Search for the cell housing the specified text and yield its [x, y] center coordinate. 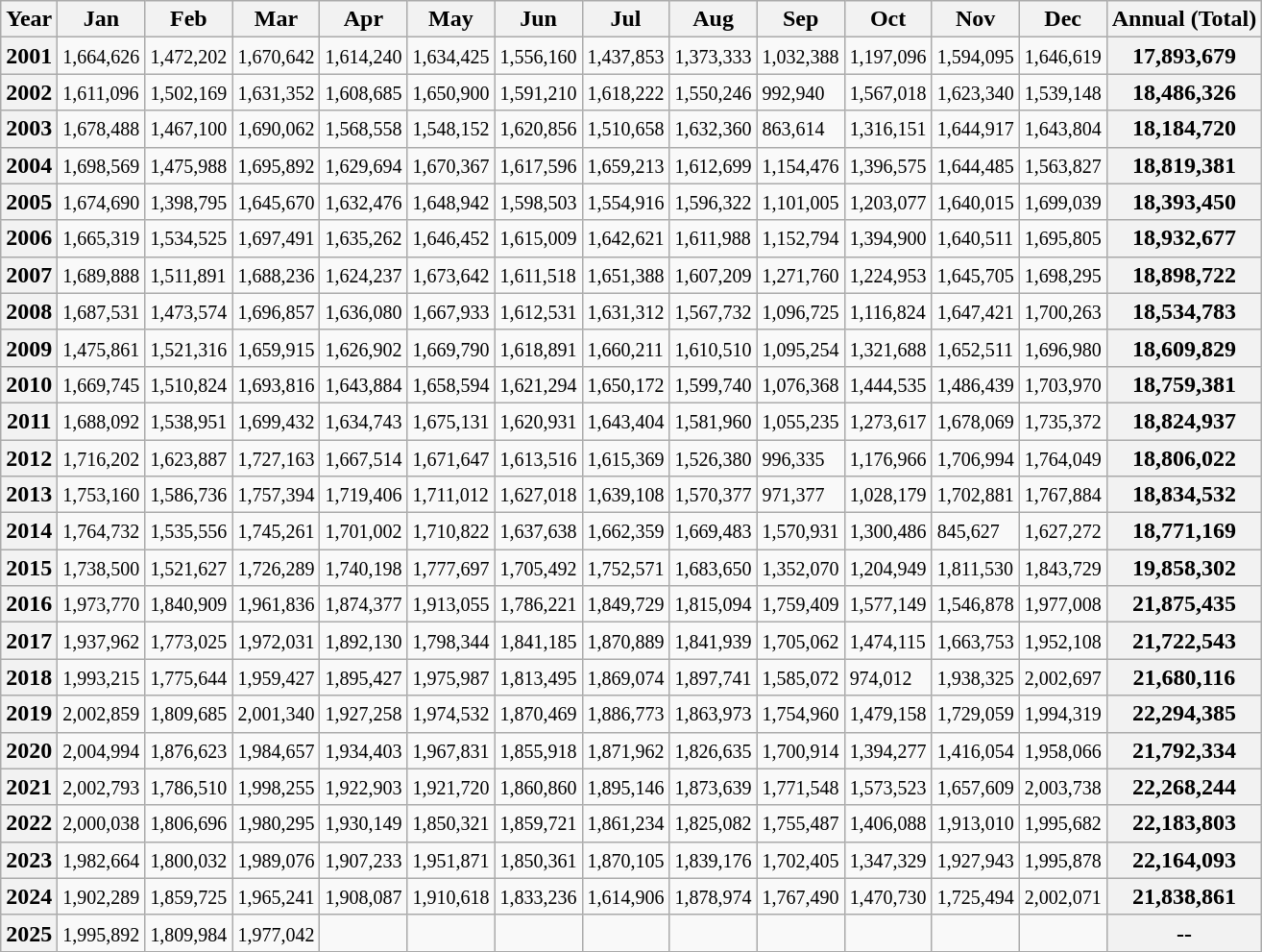
2017 [29, 641]
992,940 [801, 92]
Jul [626, 19]
18,824,937 [1184, 421]
1,959,427 [277, 677]
1,705,062 [801, 641]
971,377 [801, 495]
1,548,152 [451, 129]
1,650,172 [626, 384]
1,698,569 [102, 165]
Oct [887, 19]
1,437,853 [626, 56]
1,612,531 [538, 311]
1,690,062 [277, 129]
1,740,198 [363, 568]
1,993,215 [102, 677]
1,534,525 [188, 238]
2022 [29, 823]
1,773,025 [188, 641]
2001 [29, 56]
1,611,518 [538, 275]
1,809,984 [188, 933]
1,486,439 [976, 384]
1,908,087 [363, 896]
1,859,725 [188, 896]
1,610,510 [713, 348]
1,849,729 [626, 604]
1,670,642 [277, 56]
1,706,994 [976, 458]
1,644,485 [976, 165]
1,669,483 [713, 531]
1,873,639 [713, 787]
1,659,213 [626, 165]
1,396,575 [887, 165]
1,637,638 [538, 531]
1,648,942 [451, 202]
1,798,344 [451, 641]
1,598,503 [538, 202]
1,673,642 [451, 275]
1,632,360 [713, 129]
1,678,069 [976, 421]
1,927,943 [976, 860]
1,643,404 [626, 421]
1,745,261 [277, 531]
1,615,369 [626, 458]
1,664,626 [102, 56]
2012 [29, 458]
1,671,647 [451, 458]
1,683,650 [713, 568]
1,695,805 [1062, 238]
1,811,530 [976, 568]
1,688,236 [277, 275]
1,958,066 [1062, 750]
1,629,694 [363, 165]
1,994,319 [1062, 714]
1,563,827 [1062, 165]
1,930,149 [363, 823]
2025 [29, 933]
2004 [29, 165]
1,995,682 [1062, 823]
1,398,795 [188, 202]
1,874,377 [363, 604]
1,116,824 [887, 311]
1,204,949 [887, 568]
18,534,783 [1184, 311]
1,475,861 [102, 348]
1,623,340 [976, 92]
1,967,831 [451, 750]
1,989,076 [277, 860]
1,203,077 [887, 202]
Jun [538, 19]
1,876,623 [188, 750]
1,727,163 [277, 458]
1,394,277 [887, 750]
1,897,741 [713, 677]
1,895,146 [626, 787]
18,184,720 [1184, 129]
1,535,556 [188, 531]
1,688,092 [102, 421]
1,028,179 [887, 495]
1,618,891 [538, 348]
1,095,254 [801, 348]
1,850,321 [451, 823]
18,771,169 [1184, 531]
1,695,892 [277, 165]
21,875,435 [1184, 604]
1,825,082 [713, 823]
1,703,970 [1062, 384]
1,809,685 [188, 714]
1,759,409 [801, 604]
1,472,202 [188, 56]
21,792,334 [1184, 750]
1,699,432 [277, 421]
18,486,326 [1184, 92]
1,855,918 [538, 750]
1,841,939 [713, 641]
1,502,169 [188, 92]
1,662,359 [626, 531]
Annual (Total) [1184, 19]
2,002,697 [1062, 677]
22,164,093 [1184, 860]
1,878,974 [713, 896]
1,470,730 [887, 896]
1,607,209 [713, 275]
1,645,705 [976, 275]
1,840,909 [188, 604]
1,406,088 [887, 823]
1,697,491 [277, 238]
1,755,487 [801, 823]
1,869,074 [626, 677]
1,702,405 [801, 860]
1,611,988 [713, 238]
Aug [713, 19]
1,614,906 [626, 896]
Apr [363, 19]
1,980,295 [277, 823]
2,001,340 [277, 714]
1,752,571 [626, 568]
1,938,325 [976, 677]
1,689,888 [102, 275]
1,224,953 [887, 275]
2003 [29, 129]
1,152,794 [801, 238]
1,937,962 [102, 641]
1,754,960 [801, 714]
1,921,720 [451, 787]
1,650,900 [451, 92]
1,667,514 [363, 458]
1,977,008 [1062, 604]
1,922,903 [363, 787]
974,012 [887, 677]
1,910,618 [451, 896]
1,394,900 [887, 238]
1,475,988 [188, 165]
1,591,210 [538, 92]
1,669,745 [102, 384]
1,096,725 [801, 311]
1,618,222 [626, 92]
1,032,388 [801, 56]
2019 [29, 714]
1,657,609 [976, 787]
1,693,816 [277, 384]
1,273,617 [887, 421]
18,806,022 [1184, 458]
2014 [29, 531]
18,393,450 [1184, 202]
19,858,302 [1184, 568]
1,101,005 [801, 202]
Sep [801, 19]
2020 [29, 750]
1,642,621 [626, 238]
1,738,500 [102, 568]
1,644,917 [976, 129]
2,002,793 [102, 787]
2005 [29, 202]
1,735,372 [1062, 421]
1,826,635 [713, 750]
1,700,914 [801, 750]
1,775,644 [188, 677]
1,934,403 [363, 750]
1,444,535 [887, 384]
2009 [29, 348]
1,764,732 [102, 531]
2024 [29, 896]
1,581,960 [713, 421]
1,675,131 [451, 421]
1,510,824 [188, 384]
1,631,352 [277, 92]
1,850,361 [538, 860]
1,729,059 [976, 714]
1,300,486 [887, 531]
1,511,891 [188, 275]
1,659,915 [277, 348]
1,635,262 [363, 238]
2007 [29, 275]
1,546,878 [976, 604]
1,651,388 [626, 275]
May [451, 19]
Feb [188, 19]
1,316,151 [887, 129]
1,646,452 [451, 238]
1,839,176 [713, 860]
1,663,753 [976, 641]
1,705,492 [538, 568]
1,640,015 [976, 202]
2,003,738 [1062, 787]
21,680,116 [1184, 677]
1,594,095 [976, 56]
1,975,987 [451, 677]
1,902,289 [102, 896]
2,004,994 [102, 750]
1,833,236 [538, 896]
1,726,289 [277, 568]
1,764,049 [1062, 458]
1,568,558 [363, 129]
Dec [1062, 19]
2023 [29, 860]
1,660,211 [626, 348]
1,965,241 [277, 896]
1,753,160 [102, 495]
1,176,966 [887, 458]
1,701,002 [363, 531]
2,002,859 [102, 714]
21,722,543 [1184, 641]
18,609,829 [1184, 348]
1,667,933 [451, 311]
1,913,010 [976, 823]
1,871,962 [626, 750]
1,800,032 [188, 860]
1,627,018 [538, 495]
1,674,690 [102, 202]
1,538,951 [188, 421]
1,961,836 [277, 604]
1,699,039 [1062, 202]
1,631,312 [626, 311]
1,643,804 [1062, 129]
2006 [29, 238]
1,577,149 [887, 604]
1,611,096 [102, 92]
18,819,381 [1184, 165]
1,347,329 [887, 860]
1,998,255 [277, 787]
1,613,516 [538, 458]
1,550,246 [713, 92]
1,757,394 [277, 495]
1,554,916 [626, 202]
1,416,054 [976, 750]
1,806,696 [188, 823]
1,843,729 [1062, 568]
1,907,233 [363, 860]
1,615,009 [538, 238]
1,526,380 [713, 458]
1,570,377 [713, 495]
1,620,931 [538, 421]
1,646,619 [1062, 56]
1,860,860 [538, 787]
1,700,263 [1062, 311]
1,786,221 [538, 604]
1,892,130 [363, 641]
1,473,574 [188, 311]
1,859,721 [538, 823]
1,556,160 [538, 56]
863,614 [801, 129]
2011 [29, 421]
1,696,857 [277, 311]
1,474,115 [887, 641]
2015 [29, 568]
2013 [29, 495]
1,599,740 [713, 384]
1,710,822 [451, 531]
1,984,657 [277, 750]
1,870,105 [626, 860]
1,570,931 [801, 531]
845,627 [976, 531]
18,932,677 [1184, 238]
1,521,627 [188, 568]
1,767,490 [801, 896]
1,624,237 [363, 275]
1,777,697 [451, 568]
1,767,884 [1062, 495]
18,898,722 [1184, 275]
1,995,892 [102, 933]
1,640,511 [976, 238]
1,634,425 [451, 56]
22,268,244 [1184, 787]
1,696,980 [1062, 348]
1,698,295 [1062, 275]
1,596,322 [713, 202]
1,658,594 [451, 384]
1,154,476 [801, 165]
1,870,469 [538, 714]
1,608,685 [363, 92]
1,614,240 [363, 56]
1,771,548 [801, 787]
2010 [29, 384]
2002 [29, 92]
1,711,012 [451, 495]
1,467,100 [188, 129]
1,634,743 [363, 421]
1,567,732 [713, 311]
1,521,316 [188, 348]
1,995,878 [1062, 860]
1,626,902 [363, 348]
1,725,494 [976, 896]
2018 [29, 677]
21,838,861 [1184, 896]
1,913,055 [451, 604]
1,636,080 [363, 311]
1,687,531 [102, 311]
2008 [29, 311]
1,627,272 [1062, 531]
1,645,670 [277, 202]
996,335 [801, 458]
1,973,770 [102, 604]
1,621,294 [538, 384]
17,893,679 [1184, 56]
1,670,367 [451, 165]
1,321,688 [887, 348]
1,585,072 [801, 677]
2021 [29, 787]
Mar [277, 19]
1,972,031 [277, 641]
1,815,094 [713, 604]
1,620,856 [538, 129]
-- [1184, 933]
18,759,381 [1184, 384]
1,539,148 [1062, 92]
1,652,511 [976, 348]
1,841,185 [538, 641]
1,927,258 [363, 714]
1,567,018 [887, 92]
2016 [29, 604]
1,665,319 [102, 238]
1,813,495 [538, 677]
1,586,736 [188, 495]
1,861,234 [626, 823]
1,197,096 [887, 56]
1,479,158 [887, 714]
1,639,108 [626, 495]
1,076,368 [801, 384]
22,183,803 [1184, 823]
1,647,421 [976, 311]
2,002,071 [1062, 896]
1,863,973 [713, 714]
1,716,202 [102, 458]
1,669,790 [451, 348]
1,617,596 [538, 165]
1,612,699 [713, 165]
Nov [976, 19]
1,719,406 [363, 495]
1,952,108 [1062, 641]
1,982,664 [102, 860]
1,510,658 [626, 129]
1,643,884 [363, 384]
Year [29, 19]
1,977,042 [277, 933]
1,702,881 [976, 495]
1,974,532 [451, 714]
1,632,476 [363, 202]
1,870,889 [626, 641]
1,886,773 [626, 714]
2,000,038 [102, 823]
22,294,385 [1184, 714]
1,352,070 [801, 568]
Jan [102, 19]
1,786,510 [188, 787]
1,271,760 [801, 275]
1,895,427 [363, 677]
1,573,523 [887, 787]
1,055,235 [801, 421]
1,951,871 [451, 860]
1,623,887 [188, 458]
1,373,333 [713, 56]
18,834,532 [1184, 495]
1,678,488 [102, 129]
